Search for the cell housing the specified text and yield its [X, Y] center coordinate. 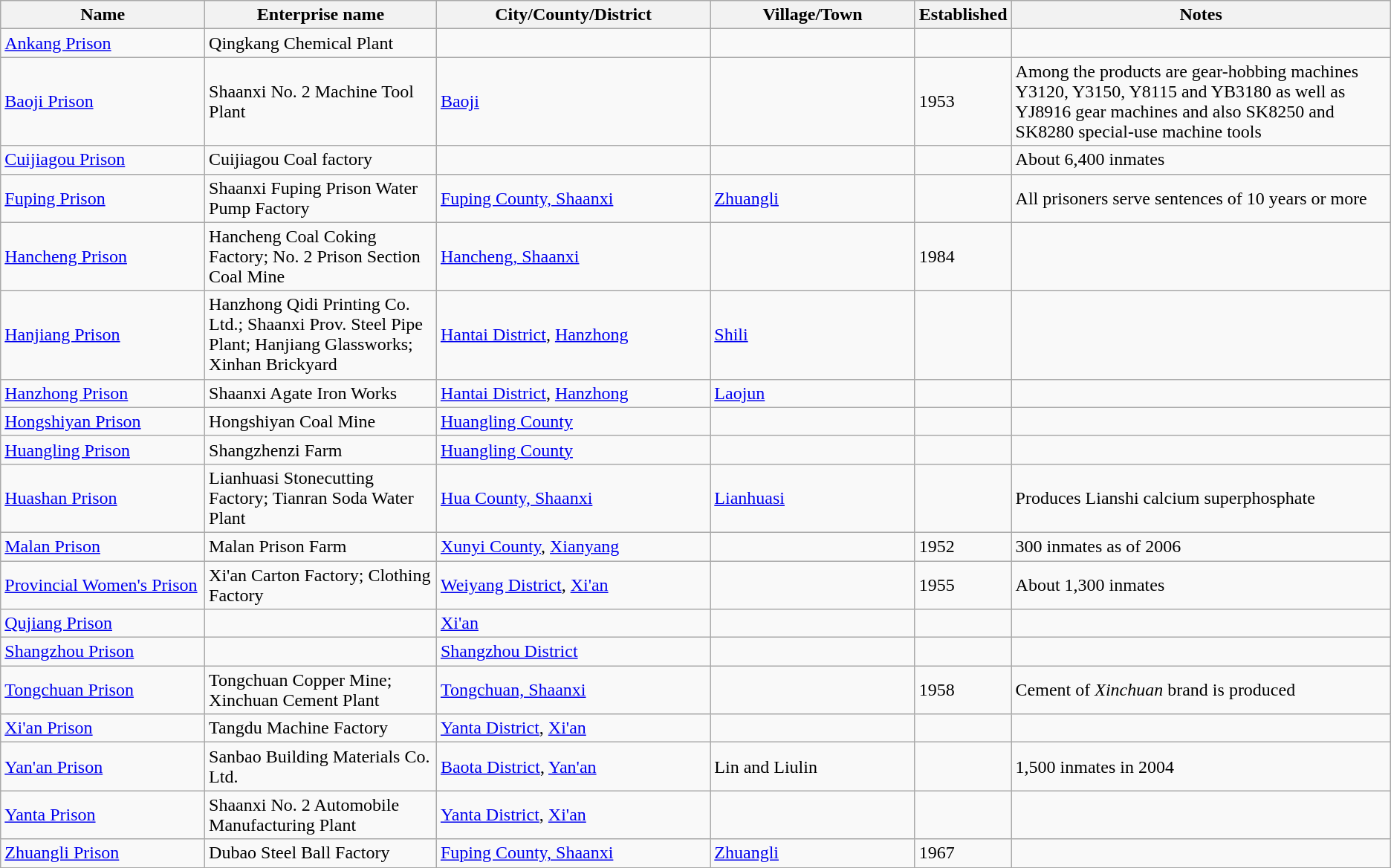
Ankang Prison [103, 43]
Laojun [813, 393]
Established [963, 15]
300 inmates as of 2006 [1201, 546]
Provincial Women's Prison [103, 584]
Hanzhong Qidi Printing Co. Ltd.; Shaanxi Prov. Steel Pipe Plant; Hanjiang Glassworks; Xinhan Brickyard [321, 334]
About 6,400 inmates [1201, 160]
Hanzhong Prison [103, 393]
Cement of Xinchuan brand is produced [1201, 690]
1984 [963, 256]
Xunyi County, Xianyang [573, 546]
Tongchuan Copper Mine; Xinchuan Cement Plant [321, 690]
Xi'an Carton Factory; Clothing Factory [321, 584]
Shangzhou District [573, 652]
Lianhuasi [813, 498]
1,500 inmates in 2004 [1201, 767]
Huangling Prison [103, 450]
Dubao Steel Ball Factory [321, 853]
Hua County, Shaanxi [573, 498]
City/County/District [573, 15]
1953 [963, 101]
Enterprise name [321, 15]
Qujiang Prison [103, 624]
Xi'an [573, 624]
Produces Lianshi calcium superphosphate [1201, 498]
Yan'an Prison [103, 767]
Shangzhou Prison [103, 652]
Shaanxi No. 2 Machine Tool Plant [321, 101]
Hancheng Coal Coking Factory; No. 2 Prison Section Coal Mine [321, 256]
1952 [963, 546]
Cuijiagou Prison [103, 160]
Tongchuan, Shaanxi [573, 690]
Name [103, 15]
Hancheng Prison [103, 256]
Hongshiyan Prison [103, 421]
Yanta Prison [103, 814]
Hancheng, Shaanxi [573, 256]
Weiyang District, Xi'an [573, 584]
Cuijiagou Coal factory [321, 160]
Village/Town [813, 15]
Sanbao Building Materials Co. Ltd. [321, 767]
Tongchuan Prison [103, 690]
Shangzhenzi Farm [321, 450]
Shaanxi Fuping Prison Water Pump Factory [321, 198]
Huashan Prison [103, 498]
Shili [813, 334]
Lin and Liulin [813, 767]
Shaanxi No. 2 Automobile Manufacturing Plant [321, 814]
Hongshiyan Coal Mine [321, 421]
Hanjiang Prison [103, 334]
1958 [963, 690]
Notes [1201, 15]
Zhuangli Prison [103, 853]
Baoji [573, 101]
Baoji Prison [103, 101]
Shaanxi Agate Iron Works [321, 393]
1955 [963, 584]
Qingkang Chemical Plant [321, 43]
Fuping Prison [103, 198]
Malan Prison Farm [321, 546]
All prisoners serve sentences of 10 years or more [1201, 198]
Baota District, Yan'an [573, 767]
Lianhuasi Stonecutting Factory; Tianran Soda Water Plant [321, 498]
Malan Prison [103, 546]
Tangdu Machine Factory [321, 728]
Xi'an Prison [103, 728]
1967 [963, 853]
About 1,300 inmates [1201, 584]
